For the text-containing cell, return its midpoint in (x, y) coordinate format. 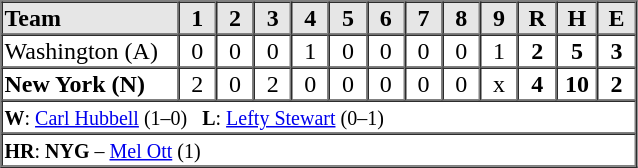
8 (461, 18)
Team (90, 18)
7 (424, 18)
HR: NYG – Mel Ott (1) (319, 150)
Washington (A) (90, 50)
E (616, 18)
W: Carl Hubbell (1–0) L: Lefty Stewart (0–1) (319, 116)
x (499, 84)
R (538, 18)
New York (N) (90, 84)
9 (499, 18)
H (577, 18)
10 (577, 84)
6 (386, 18)
